Search for the cell housing the specified text and yield its [x, y] center coordinate. 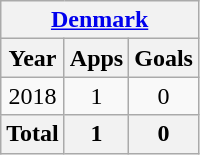
Total [33, 134]
2018 [33, 96]
Denmark [100, 20]
Apps [96, 58]
Goals [164, 58]
Year [33, 58]
